Return the (X, Y) coordinate for the center point of the cell that contains the specified text.  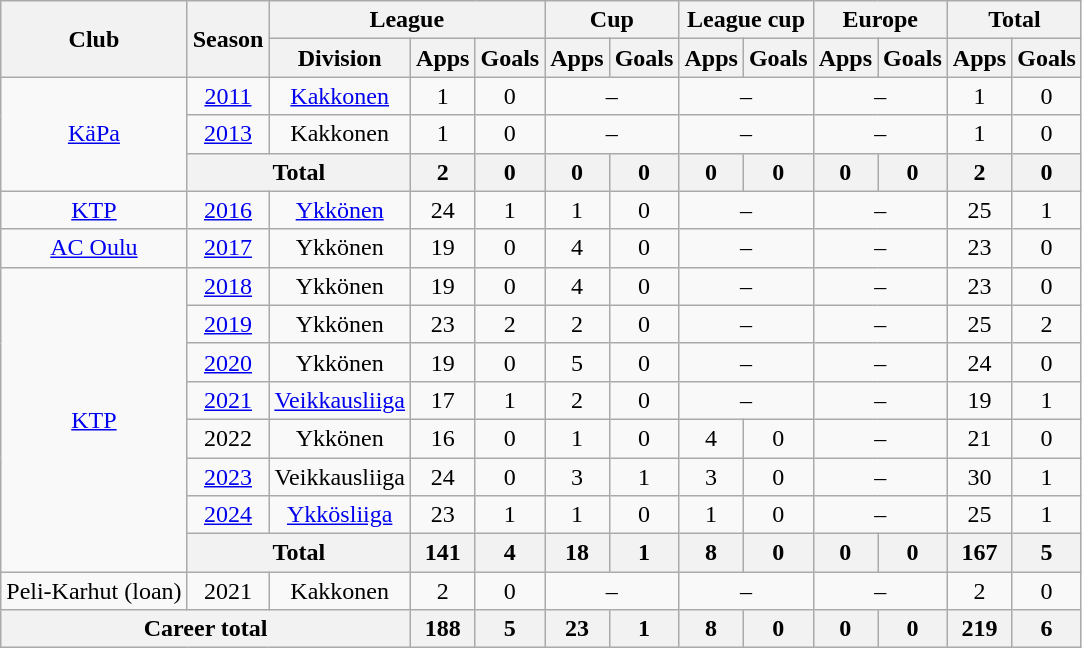
Club (94, 39)
2023 (228, 477)
Career total (206, 629)
League cup (746, 20)
167 (979, 553)
Season (228, 39)
Division (340, 58)
Peli-Karhut (loan) (94, 591)
Cup (612, 20)
2019 (228, 324)
Ykkösliiga (340, 515)
2024 (228, 515)
188 (443, 629)
2011 (228, 96)
2016 (228, 210)
2013 (228, 134)
KäPa (94, 134)
2017 (228, 248)
30 (979, 477)
16 (443, 438)
18 (577, 553)
21 (979, 438)
AC Oulu (94, 248)
141 (443, 553)
Europe (880, 20)
2022 (228, 438)
17 (443, 400)
2020 (228, 362)
2018 (228, 286)
6 (1047, 629)
219 (979, 629)
League (407, 20)
